Extract the (x, y) coordinate from the center of the cell holding the provided text.  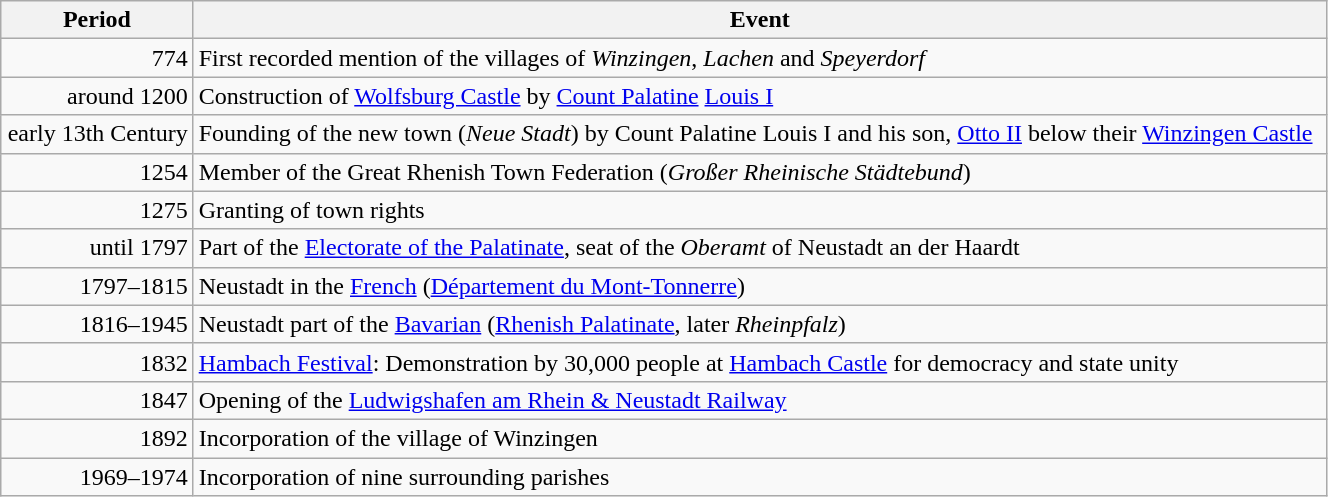
1847 (97, 400)
1892 (97, 438)
Hambach Festival: Demonstration by 30,000 people at Hambach Castle for democracy and state unity (760, 362)
Neustadt in the French (Département du Mont-Tonnerre) (760, 286)
Incorporation of the village of Winzingen (760, 438)
around 1200 (97, 96)
Granting of town rights (760, 210)
Founding of the new town (Neue Stadt) by Count Palatine Louis I and his son, Otto II below their Winzingen Castle (760, 134)
Part of the Electorate of the Palatinate, seat of the Oberamt of Neustadt an der Haardt (760, 248)
1816–1945 (97, 324)
First recorded mention of the villages of Winzingen, Lachen and Speyerdorf (760, 58)
early 13th Century (97, 134)
1969–1974 (97, 477)
Neustadt part of the Bavarian (Rhenish Palatinate, later Rheinpfalz) (760, 324)
Incorporation of nine surrounding parishes (760, 477)
774 (97, 58)
Member of the Great Rhenish Town Federation (Großer Rheinische Städtebund) (760, 172)
1832 (97, 362)
1275 (97, 210)
1797–1815 (97, 286)
Opening of the Ludwigshafen am Rhein & Neustadt Railway (760, 400)
Construction of Wolfsburg Castle by Count Palatine Louis I (760, 96)
Period (97, 20)
1254 (97, 172)
until 1797 (97, 248)
Event (760, 20)
